Return (x, y) of the center of cell containing provided text 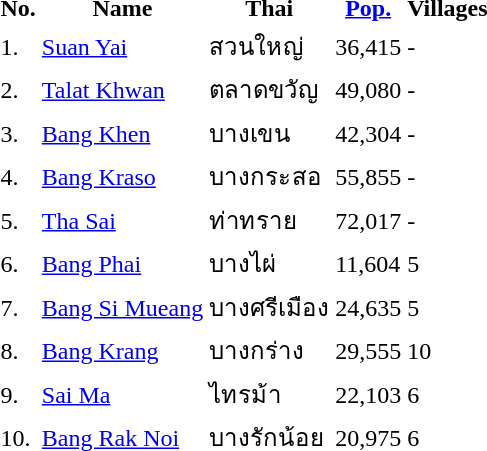
Sai Ma (122, 394)
บางกระสอ (270, 176)
บางไผ่ (270, 264)
36,415 (368, 46)
Bang Khen (122, 133)
49,080 (368, 90)
ท่าทราย (270, 220)
72,017 (368, 220)
29,555 (368, 350)
42,304 (368, 133)
24,635 (368, 307)
Suan Yai (122, 46)
ตลาดขวัญ (270, 90)
Talat Khwan (122, 90)
Bang Kraso (122, 176)
ไทรม้า (270, 394)
55,855 (368, 176)
22,103 (368, 394)
สวนใหญ่ (270, 46)
Bang Krang (122, 350)
บางเขน (270, 133)
บางกร่าง (270, 350)
บางศรีเมือง (270, 307)
11,604 (368, 264)
Bang Si Mueang (122, 307)
Tha Sai (122, 220)
Bang Phai (122, 264)
